Find where the given text appears and provide that cell's center as (X, Y) coordinate. 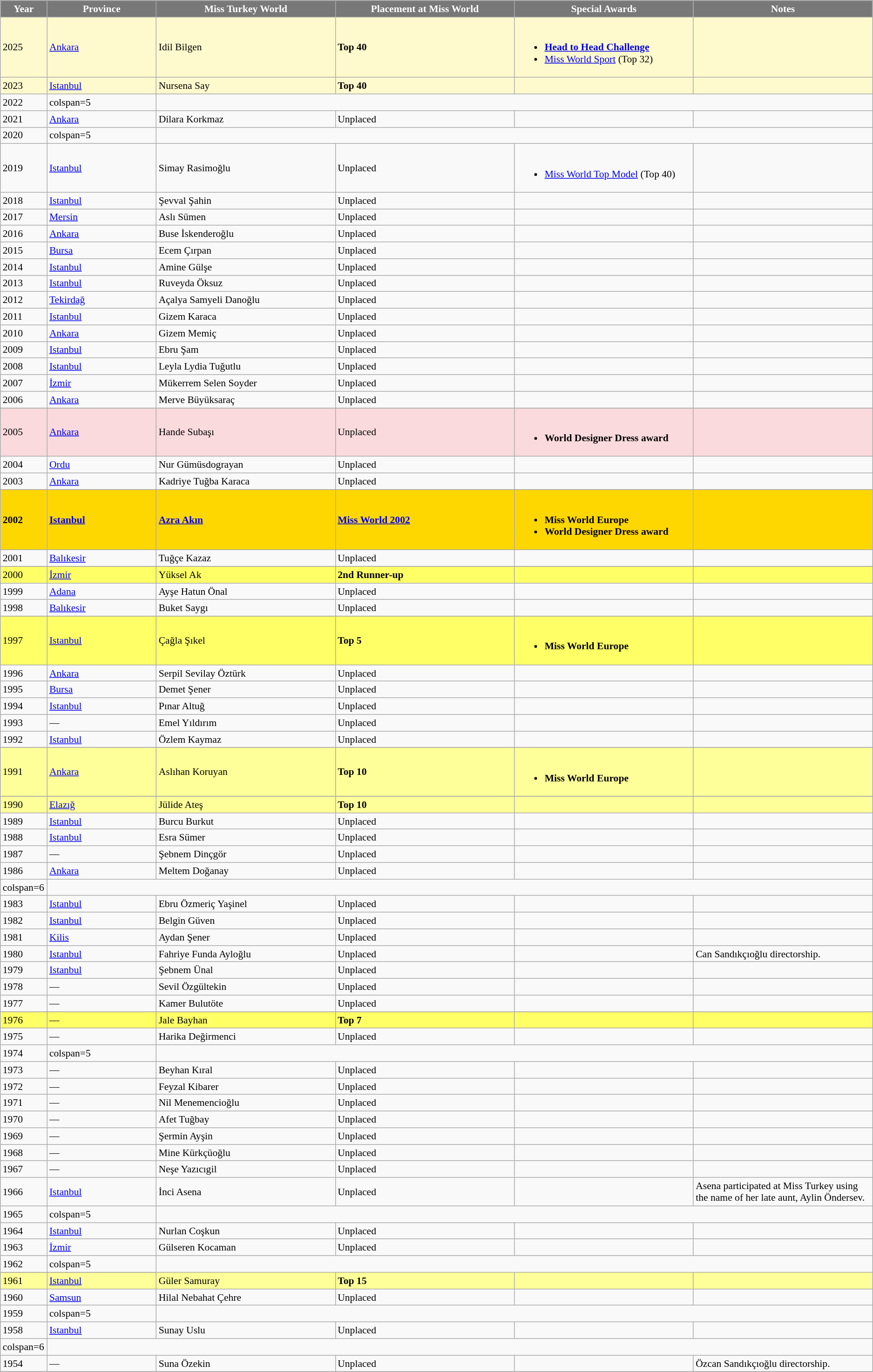
1986 (24, 871)
Ecem Çırpan (246, 250)
Asena participated at Miss Turkey using the name of her late aunt, Aylin Öndersev. (783, 1191)
Özlem Kaymaz (246, 740)
Top 7 (425, 1020)
1962 (24, 1264)
2006 (24, 400)
Şermin Ayşin (246, 1137)
2025 (24, 47)
Kadriye Tuğba Karaca (246, 481)
Kilis (102, 937)
1976 (24, 1020)
1995 (24, 690)
1999 (24, 592)
Açalya Samyeli Danoğlu (246, 300)
Miss Turkey World (246, 9)
Aydan Şener (246, 937)
1983 (24, 904)
1961 (24, 1281)
Afet Tuğbay (246, 1120)
Dilara Korkmaz (246, 119)
1970 (24, 1120)
2008 (24, 367)
Burcu Burkut (246, 821)
2015 (24, 250)
Head to Head ChallengeMiss World Sport (Top 32) (604, 47)
Gizem Memiç (246, 333)
Buket Saygı (246, 608)
Meltem Doğanay (246, 871)
2012 (24, 300)
2003 (24, 481)
Mükerrem Selen Soyder (246, 383)
Ayşe Hatun Önal (246, 592)
Placement at Miss World (425, 9)
2001 (24, 558)
Kamer Bulutöte (246, 1004)
Year (24, 9)
Fahriye Funda Ayloğlu (246, 954)
Aslıhan Koruyan (246, 772)
1959 (24, 1314)
Esra Sümer (246, 838)
2nd Runner-up (425, 575)
1975 (24, 1037)
1981 (24, 937)
2023 (24, 86)
2014 (24, 267)
1974 (24, 1053)
Beyhan Kıral (246, 1070)
Belgin Güven (246, 921)
Can Sandıkçıoğlu directorship. (783, 954)
Ebru Şam (246, 350)
1994 (24, 706)
Samsun (102, 1298)
1977 (24, 1004)
2000 (24, 575)
2013 (24, 283)
Buse İskenderoğlu (246, 234)
Ruveyda Öksuz (246, 283)
Mersin (102, 217)
2002 (24, 520)
1968 (24, 1153)
1965 (24, 1215)
Gülseren Kocaman (246, 1248)
2005 (24, 432)
İnci Asena (246, 1191)
Azra Akın (246, 520)
1991 (24, 772)
1979 (24, 970)
1987 (24, 854)
2010 (24, 333)
Idil Bilgen (246, 47)
Leyla Lydia Tuğutlu (246, 367)
Adana (102, 592)
Top 15 (425, 1281)
1993 (24, 723)
1989 (24, 821)
Miss World EuropeWorld Designer Dress award (604, 520)
Miss World Top Model (Top 40) (604, 168)
1960 (24, 1298)
Top 5 (425, 640)
2011 (24, 317)
Jülide Ateş (246, 805)
2017 (24, 217)
2004 (24, 465)
Neşe Yazıcıgil (246, 1170)
Ordu (102, 465)
1996 (24, 673)
1972 (24, 1087)
2016 (24, 234)
Province (102, 9)
Hilal Nebahat Çehre (246, 1298)
1969 (24, 1137)
Sevil Özgültekin (246, 987)
1958 (24, 1331)
Serpil Sevilay Öztürk (246, 673)
Güler Samuray (246, 1281)
Simay Rasimoğlu (246, 168)
1988 (24, 838)
Şevval Şahin (246, 201)
2019 (24, 168)
Çağla Şıkel (246, 640)
Şebnem Dinçgör (246, 854)
1998 (24, 608)
Special Awards (604, 9)
Amine Gülşe (246, 267)
2021 (24, 119)
2018 (24, 201)
Şebnem Ünal (246, 970)
Gizem Karaca (246, 317)
Merve Büyüksaraç (246, 400)
1992 (24, 740)
1964 (24, 1231)
2022 (24, 102)
Harika Değirmenci (246, 1037)
Tuğçe Kazaz (246, 558)
Nursena Say (246, 86)
1990 (24, 805)
Notes (783, 9)
Miss World 2002 (425, 520)
Pınar Altuğ (246, 706)
1967 (24, 1170)
Feyzal Kibarer (246, 1087)
1980 (24, 954)
World Designer Dress award (604, 432)
1978 (24, 987)
Nil Menemencioğlu (246, 1103)
Mine Kürkçüoğlu (246, 1153)
1982 (24, 921)
Yüksel Ak (246, 575)
Sunay Uslu (246, 1331)
Hande Subaşı (246, 432)
2009 (24, 350)
1997 (24, 640)
2007 (24, 383)
Ebru Özmeriç Yaşinel (246, 904)
1973 (24, 1070)
1963 (24, 1248)
Emel Yıldırım (246, 723)
Suna Özekin (246, 1364)
Nur Gümüsdograyan (246, 465)
1971 (24, 1103)
Jale Bayhan (246, 1020)
Nurlan Coşkun (246, 1231)
1966 (24, 1191)
2020 (24, 135)
Aslı Sümen (246, 217)
Özcan Sandıkçıoğlu directorship. (783, 1364)
Tekirdağ (102, 300)
Demet Şener (246, 690)
Elazığ (102, 805)
1954 (24, 1364)
